Find where the given text appears and provide that cell's center as (x, y) coordinate. 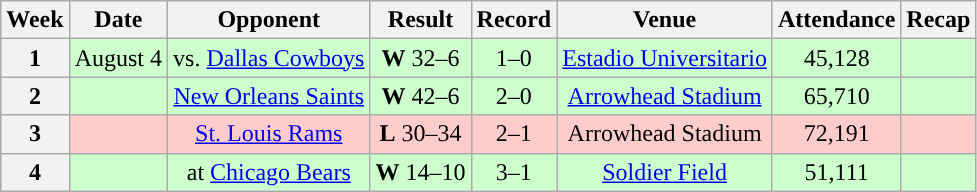
3–1 (514, 172)
Recap (938, 20)
1 (35, 58)
3 (35, 134)
W 42–6 (420, 96)
New Orleans Saints (269, 96)
L 30–34 (420, 134)
51,111 (836, 172)
2–0 (514, 96)
Week (35, 20)
W 14–10 (420, 172)
Venue (665, 20)
72,191 (836, 134)
Estadio Universitario (665, 58)
Attendance (836, 20)
Opponent (269, 20)
W 32–6 (420, 58)
1–0 (514, 58)
4 (35, 172)
St. Louis Rams (269, 134)
2 (35, 96)
at Chicago Bears (269, 172)
2–1 (514, 134)
65,710 (836, 96)
Date (118, 20)
Soldier Field (665, 172)
45,128 (836, 58)
August 4 (118, 58)
Result (420, 20)
vs. Dallas Cowboys (269, 58)
Record (514, 20)
